Determine the [x, y] coordinate at the center of the cell enclosing the given text.  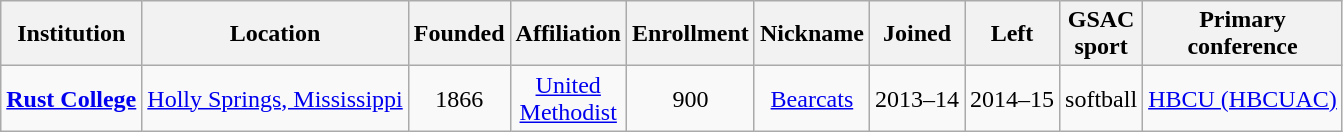
Holly Springs, Mississippi [275, 98]
Bearcats [812, 98]
HBCU (HBCUAC) [1243, 98]
Enrollment [690, 34]
1866 [459, 98]
Joined [916, 34]
2013–14 [916, 98]
Nickname [812, 34]
2014–15 [1012, 98]
Institution [72, 34]
Affiliation [568, 34]
softball [1102, 98]
Location [275, 34]
Primaryconference [1243, 34]
Founded [459, 34]
900 [690, 98]
Rust College [72, 98]
Left [1012, 34]
GSACsport [1102, 34]
UnitedMethodist [568, 98]
